Provide the [x, y] coordinate of the cell's center where the given text is located.  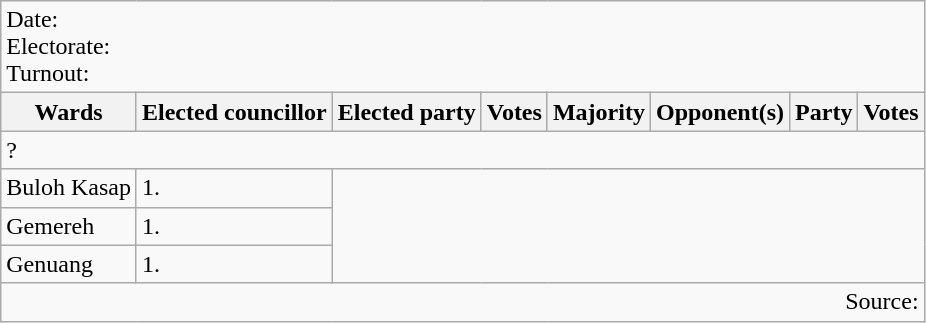
Elected councillor [234, 112]
Opponent(s) [720, 112]
Source: [462, 302]
Wards [69, 112]
Party [824, 112]
Genuang [69, 264]
? [462, 150]
Majority [598, 112]
Gemereh [69, 226]
Buloh Kasap [69, 188]
Date: Electorate: Turnout: [462, 47]
Elected party [406, 112]
